For the text-containing cell, return its midpoint in [X, Y] coordinate format. 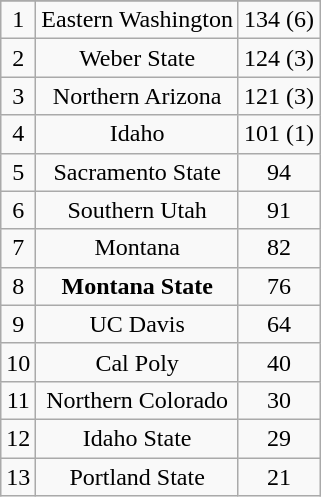
40 [278, 362]
134 (6) [278, 20]
Eastern Washington [138, 20]
121 (3) [278, 96]
Southern Utah [138, 210]
124 (3) [278, 58]
91 [278, 210]
5 [18, 172]
Sacramento State [138, 172]
Cal Poly [138, 362]
6 [18, 210]
12 [18, 438]
Portland State [138, 477]
2 [18, 58]
64 [278, 324]
Idaho State [138, 438]
3 [18, 96]
30 [278, 400]
21 [278, 477]
76 [278, 286]
4 [18, 134]
1 [18, 20]
101 (1) [278, 134]
Northern Arizona [138, 96]
13 [18, 477]
Northern Colorado [138, 400]
82 [278, 248]
UC Davis [138, 324]
8 [18, 286]
9 [18, 324]
10 [18, 362]
Montana [138, 248]
7 [18, 248]
29 [278, 438]
Idaho [138, 134]
Montana State [138, 286]
11 [18, 400]
94 [278, 172]
Weber State [138, 58]
